For the text-containing cell, return its midpoint in (X, Y) coordinate format. 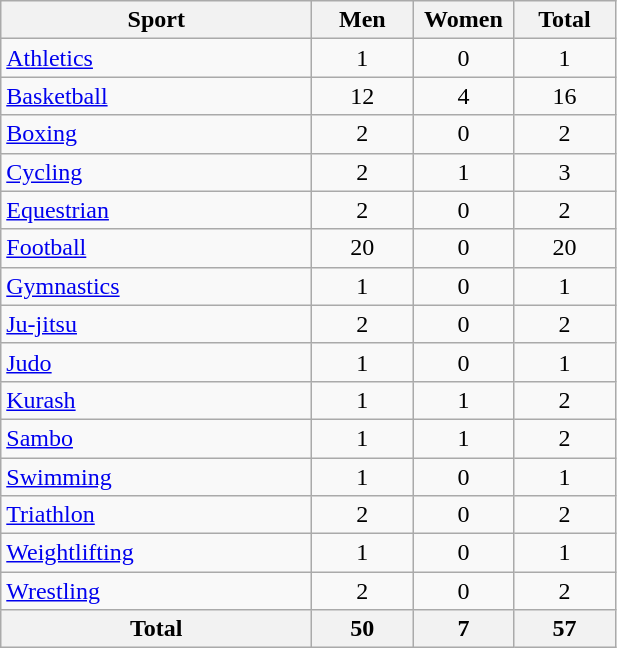
4 (464, 96)
Judo (156, 362)
Men (362, 20)
Sport (156, 20)
Cycling (156, 172)
Women (464, 20)
Basketball (156, 96)
Football (156, 248)
16 (564, 96)
3 (564, 172)
Equestrian (156, 210)
57 (564, 629)
Sambo (156, 438)
Ju-jitsu (156, 324)
Swimming (156, 477)
Athletics (156, 58)
Wrestling (156, 591)
7 (464, 629)
Gymnastics (156, 286)
Kurash (156, 400)
50 (362, 629)
Triathlon (156, 515)
Weightlifting (156, 553)
Boxing (156, 134)
12 (362, 96)
